For the text-containing cell, return its midpoint in (x, y) coordinate format. 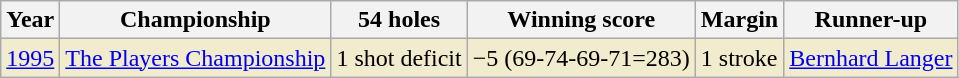
The Players Championship (196, 58)
−5 (69-74-69-71=283) (581, 58)
1 stroke (739, 58)
54 holes (399, 20)
Runner-up (871, 20)
Championship (196, 20)
1995 (30, 58)
1 shot deficit (399, 58)
Margin (739, 20)
Year (30, 20)
Bernhard Langer (871, 58)
Winning score (581, 20)
